Capture the cell that displays the provided text and extract its (X, Y) central coordinate. 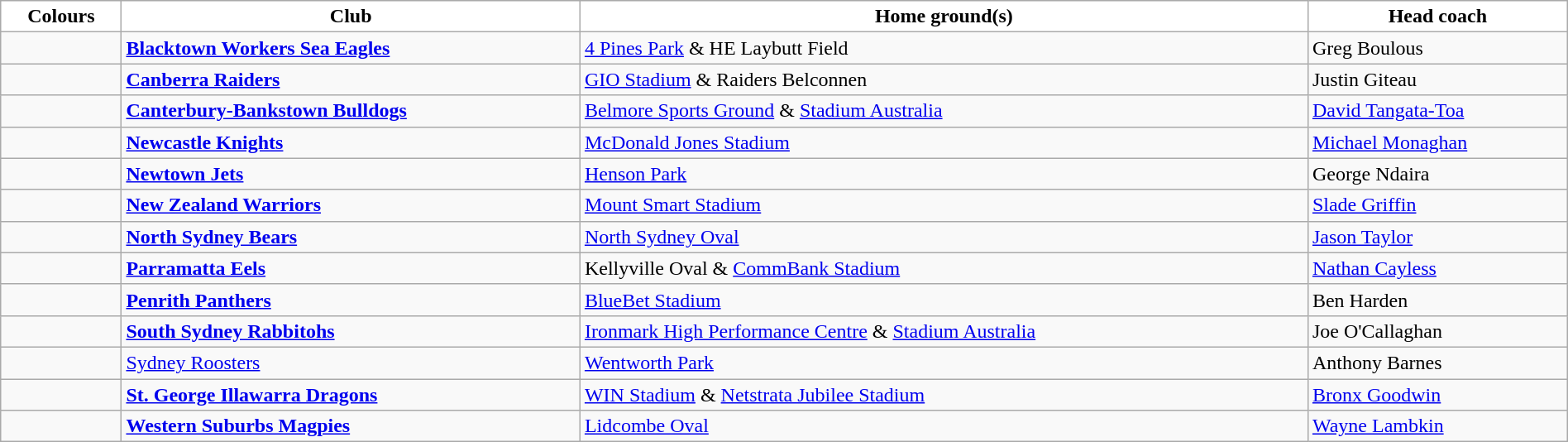
Belmore Sports Ground & Stadium Australia (944, 111)
George Ndaira (1437, 174)
4 Pines Park & HE Laybutt Field (944, 48)
Wayne Lambkin (1437, 426)
Bronx Goodwin (1437, 395)
North Sydney Oval (944, 237)
Western Suburbs Magpies (351, 426)
Ironmark High Performance Centre & Stadium Australia (944, 331)
Wentworth Park (944, 363)
Canberra Raiders (351, 79)
Home ground(s) (944, 17)
South Sydney Rabbitohs (351, 331)
Anthony Barnes (1437, 363)
Greg Boulous (1437, 48)
Lidcombe Oval (944, 426)
Newcastle Knights (351, 142)
North Sydney Bears (351, 237)
Parramatta Eels (351, 268)
BlueBet Stadium (944, 300)
Slade Griffin (1437, 205)
Head coach (1437, 17)
New Zealand Warriors (351, 205)
Justin Giteau (1437, 79)
Blacktown Workers Sea Eagles (351, 48)
Sydney Roosters (351, 363)
Colours (61, 17)
Ben Harden (1437, 300)
Henson Park (944, 174)
Joe O'Callaghan (1437, 331)
Canterbury-Bankstown Bulldogs (351, 111)
Michael Monaghan (1437, 142)
Club (351, 17)
GIO Stadium & Raiders Belconnen (944, 79)
Jason Taylor (1437, 237)
WIN Stadium & Netstrata Jubilee Stadium (944, 395)
Newtown Jets (351, 174)
Kellyville Oval & CommBank Stadium (944, 268)
Nathan Cayless (1437, 268)
St. George Illawarra Dragons (351, 395)
Mount Smart Stadium (944, 205)
David Tangata-Toa (1437, 111)
Penrith Panthers (351, 300)
McDonald Jones Stadium (944, 142)
